Find where the given text appears and provide that cell's center as (x, y) coordinate. 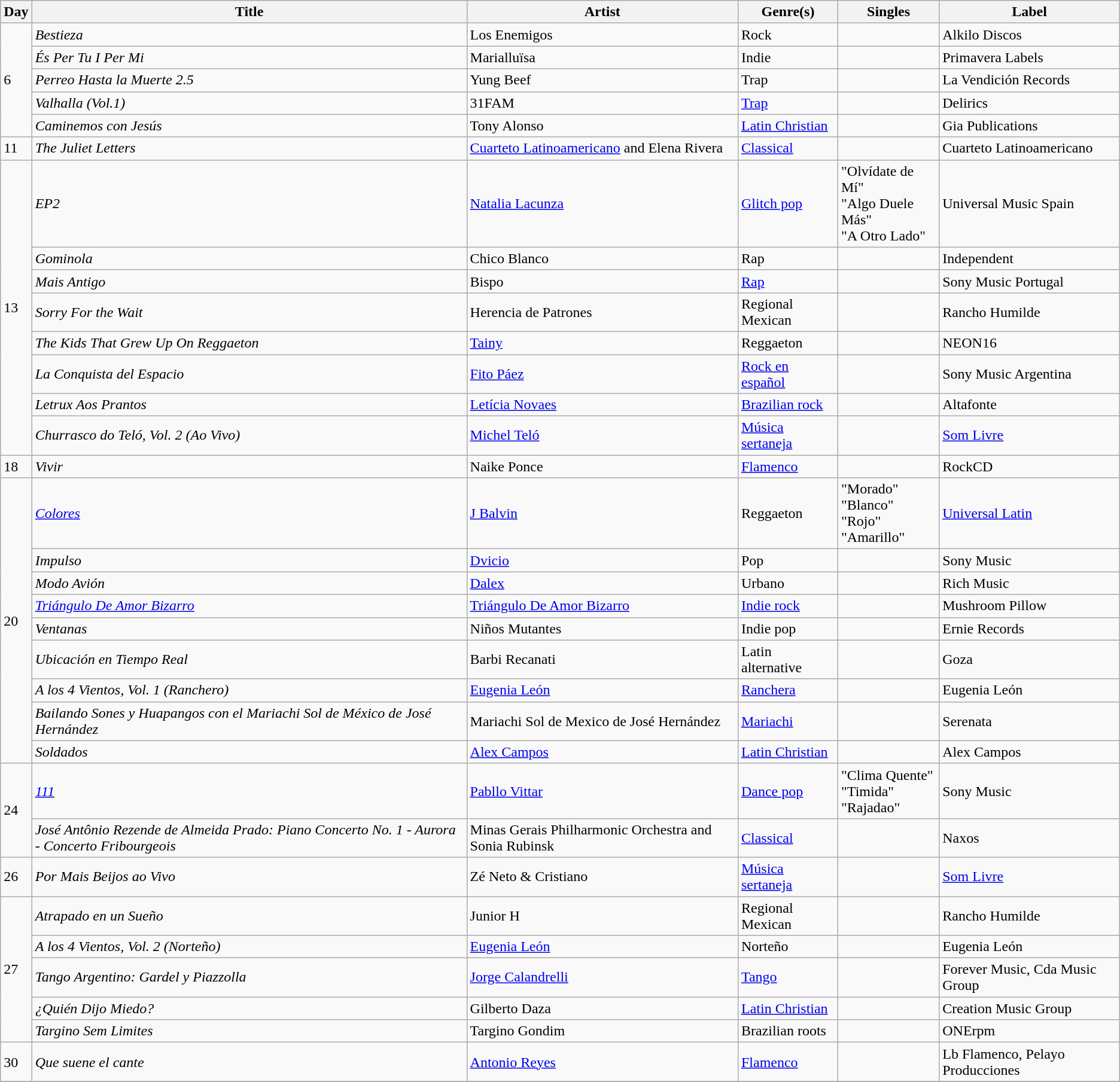
És Per Tu I Per Mi (249, 57)
Sony Music Argentina (1030, 373)
26 (16, 877)
Junior H (602, 915)
Gilberto Daza (602, 1008)
Marialluïsa (602, 57)
¿Quién Dijo Miedo? (249, 1008)
Gominola (249, 258)
6 (16, 80)
Churrasco do Teló, Vol. 2 (Ao Vivo) (249, 435)
Niños Mutantes (602, 629)
18 (16, 467)
Rock (787, 35)
Indie pop (787, 629)
Targino Sem Limites (249, 1031)
Pop (787, 560)
Lb Flamenco, Pelayo Producciones (1030, 1062)
Cuarteto Latinoamericano and Elena Rivera (602, 148)
Atrapado en un Sueño (249, 915)
Ernie Records (1030, 629)
Vivir (249, 467)
EP2 (249, 203)
20 (16, 621)
J Balvin (602, 513)
Alkilo Discos (1030, 35)
Minas Gerais Philharmonic Orchestra and Sonia Rubinsk (602, 837)
Bispo (602, 281)
Bestieza (249, 35)
Ventanas (249, 629)
A los 4 Vientos, Vol. 2 (Norteño) (249, 947)
Gia Publications (1030, 126)
Tango Argentino: Gardel y Piazzolla (249, 977)
Chico Blanco (602, 258)
27 (16, 969)
Urbano (787, 583)
Antonio Reyes (602, 1062)
Title (249, 12)
Latin alternative (787, 659)
Soldados (249, 752)
NEON16 (1030, 343)
Perreo Hasta la Muerte 2.5 (249, 80)
Fito Páez (602, 373)
Primavera Labels (1030, 57)
Indie (787, 57)
Michel Teló (602, 435)
Delirics (1030, 103)
Targino Gondim (602, 1031)
Valhalla (Vol.1) (249, 103)
Sony Music Portugal (1030, 281)
Independent (1030, 258)
Norteño (787, 947)
Tainy (602, 343)
Rich Music (1030, 583)
ONErpm (1030, 1031)
11 (16, 148)
La Vendición Records (1030, 80)
Serenata (1030, 721)
Tony Alonso (602, 126)
Naike Ponce (602, 467)
Impulso (249, 560)
"Morado""Blanco""Rojo""Amarillo" (888, 513)
Dalex (602, 583)
Ubicación en Tiempo Real (249, 659)
Brazilian rock (787, 405)
Letícia Novaes (602, 405)
Colores (249, 513)
Bailando Sones y Huapangos con el Mariachi Sol de México de José Hernández (249, 721)
Dvicio (602, 560)
Naxos (1030, 837)
Por Mais Beijos ao Vivo (249, 877)
Mariachi (787, 721)
José Antônio Rezende de Almeida Prado: Piano Concerto No. 1 - Aurora - Concerto Fribourgeois (249, 837)
Jorge Calandrelli (602, 977)
Mariachi Sol de Mexico de José Hernández (602, 721)
Los Enemigos (602, 35)
Que suene el cante (249, 1062)
"Clima Quente""Timida""Rajadao" (888, 791)
Glitch pop (787, 203)
Pabllo Vittar (602, 791)
"Olvídate de Mí""Algo Duele Más""A Otro Lado" (888, 203)
Zé Neto & Cristiano (602, 877)
The Juliet Letters (249, 148)
Indie rock (787, 606)
31FAM (602, 103)
Ranchera (787, 690)
La Conquista del Espacio (249, 373)
Altafonte (1030, 405)
Genre(s) (787, 12)
Barbi Recanati (602, 659)
Modo Avión (249, 583)
24 (16, 810)
Creation Music Group (1030, 1008)
Yung Beef (602, 80)
Brazilian roots (787, 1031)
Cuarteto Latinoamericano (1030, 148)
Goza (1030, 659)
RockCD (1030, 467)
Artist (602, 12)
13 (16, 307)
Singles (888, 12)
Forever Music, Cda Music Group (1030, 977)
Rock en español (787, 373)
Letrux Aos Prantos (249, 405)
Day (16, 12)
Mais Antigo (249, 281)
A los 4 Vientos, Vol. 1 (Ranchero) (249, 690)
Label (1030, 12)
Herencia de Patrones (602, 312)
Mushroom Pillow (1030, 606)
30 (16, 1062)
Universal Latin (1030, 513)
Tango (787, 977)
The Kids That Grew Up On Reggaeton (249, 343)
Caminemos con Jesús (249, 126)
Natalia Lacunza (602, 203)
111 (249, 791)
Dance pop (787, 791)
Universal Music Spain (1030, 203)
Sorry For the Wait (249, 312)
